Find where the given text appears and provide that cell's center as [x, y] coordinate. 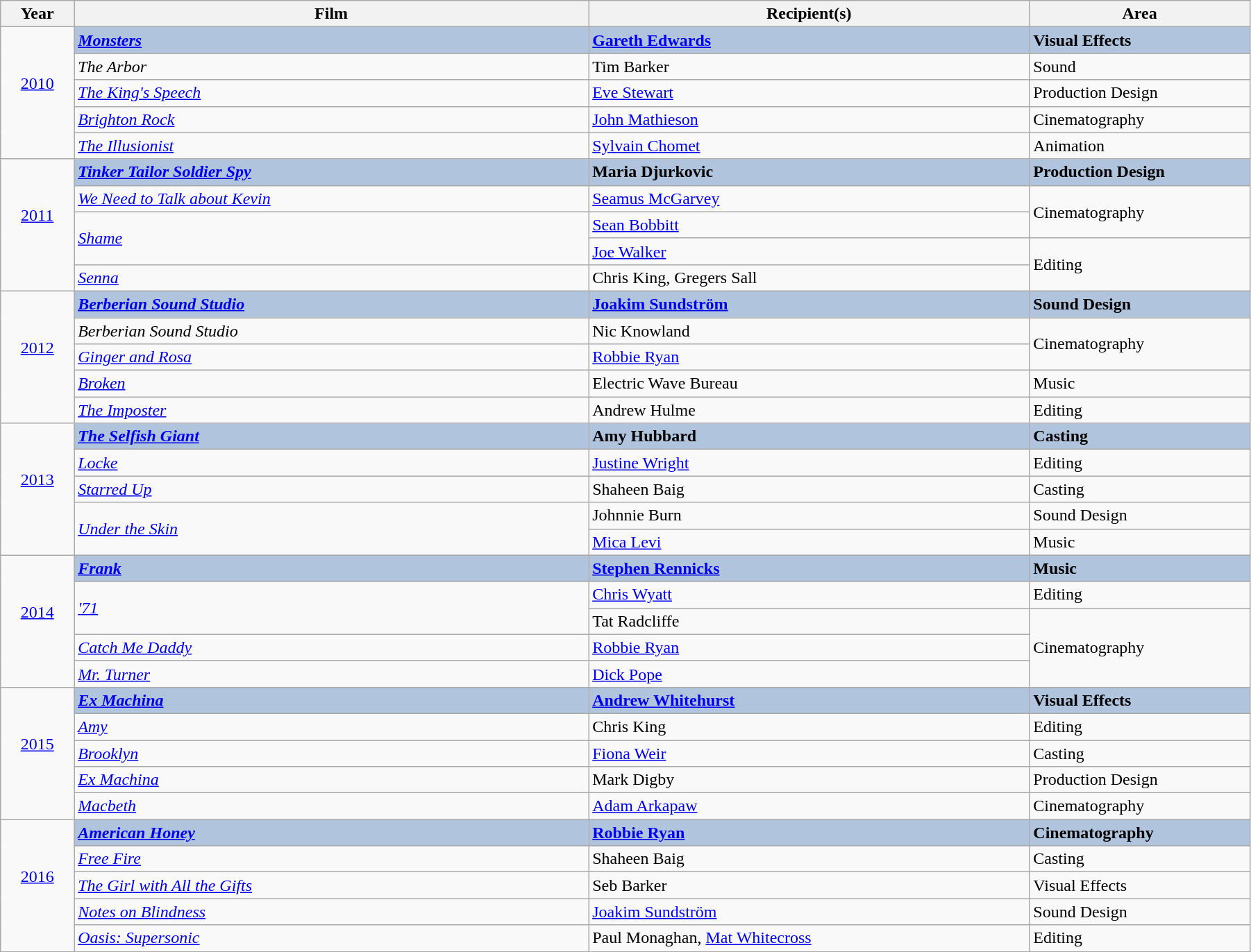
Area [1140, 14]
Brooklyn [332, 753]
Justine Wright [809, 463]
Paul Monaghan, Mat Whitecross [809, 938]
The King's Speech [332, 93]
Andrew Hulme [809, 410]
Andrew Whitehurst [809, 700]
Starred Up [332, 489]
Under the Skin [332, 529]
Tinker Tailor Soldier Spy [332, 172]
Macbeth [332, 806]
Oasis: Supersonic [332, 938]
Electric Wave Bureau [809, 384]
Mica Levi [809, 542]
Dick Pope [809, 674]
The Girl with All the Gifts [332, 885]
Johnnie Burn [809, 516]
Adam Arkapaw [809, 806]
2015 [37, 753]
2013 [37, 489]
2014 [37, 621]
Frank [332, 568]
Free Fire [332, 859]
2016 [37, 885]
2012 [37, 357]
The Imposter [332, 410]
Broken [332, 384]
Sylvain Chomet [809, 146]
Stephen Rennicks [809, 568]
2011 [37, 225]
Recipient(s) [809, 14]
Sean Bobbitt [809, 225]
Chris King, Gregers Sall [809, 278]
Year [37, 14]
The Selfish Giant [332, 436]
'71 [332, 608]
Brighton Rock [332, 119]
Amy [332, 726]
Tat Radcliffe [809, 621]
The Illusionist [332, 146]
John Mathieson [809, 119]
Amy Hubbard [809, 436]
Mr. Turner [332, 674]
Fiona Weir [809, 753]
Monsters [332, 40]
The Arbor [332, 67]
Nic Knowland [809, 331]
Catch Me Daddy [332, 647]
Chris King [809, 726]
Joe Walker [809, 251]
Shame [332, 238]
Eve Stewart [809, 93]
Gareth Edwards [809, 40]
Mark Digby [809, 780]
Film [332, 14]
2010 [37, 93]
Seamus McGarvey [809, 198]
Maria Djurkovic [809, 172]
Senna [332, 278]
American Honey [332, 833]
Seb Barker [809, 885]
Tim Barker [809, 67]
Animation [1140, 146]
Chris Wyatt [809, 595]
Locke [332, 463]
Notes on Blindness [332, 912]
Ginger and Rosa [332, 357]
We Need to Talk about Kevin [332, 198]
Sound [1140, 67]
